Return [x, y] of the center of cell containing provided text 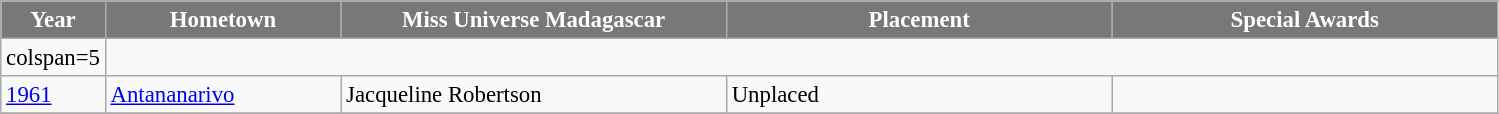
Special Awards [1305, 20]
Jacqueline Robertson [534, 95]
1961 [53, 95]
Unplaced [919, 95]
Placement [919, 20]
Miss Universe Madagascar [534, 20]
Year [53, 20]
Hometown [223, 20]
Antananarivo [223, 95]
colspan=5 [53, 58]
